Locate the cell with the specified text and output its [x, y] center coordinate. 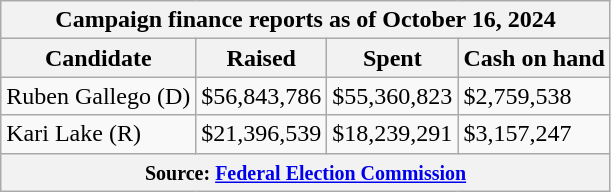
Source: Federal Election Commission [306, 172]
$21,396,539 [262, 134]
Cash on hand [534, 58]
Spent [392, 58]
Campaign finance reports as of October 16, 2024 [306, 20]
$3,157,247 [534, 134]
$56,843,786 [262, 96]
$2,759,538 [534, 96]
Kari Lake (R) [98, 134]
$18,239,291 [392, 134]
Ruben Gallego (D) [98, 96]
$55,360,823 [392, 96]
Candidate [98, 58]
Raised [262, 58]
